Return the [X, Y] coordinate for the center point of the cell that contains the specified text.  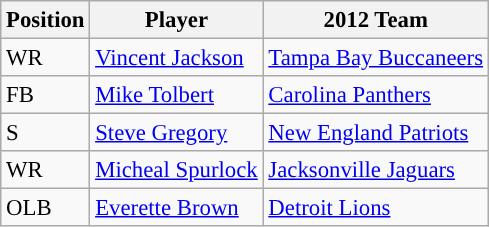
S [46, 133]
Mike Tolbert [176, 95]
Carolina Panthers [376, 95]
Player [176, 20]
New England Patriots [376, 133]
Position [46, 20]
Detroit Lions [376, 208]
Vincent Jackson [176, 58]
Steve Gregory [176, 133]
FB [46, 95]
Micheal Spurlock [176, 170]
Everette Brown [176, 208]
Tampa Bay Buccaneers [376, 58]
OLB [46, 208]
2012 Team [376, 20]
Jacksonville Jaguars [376, 170]
